From the cell containing the given text, extract its center point as [x, y] coordinate. 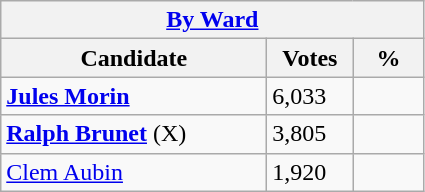
Clem Aubin [134, 172]
1,920 [310, 172]
6,033 [310, 96]
Votes [310, 58]
Candidate [134, 58]
Jules Morin [134, 96]
3,805 [310, 134]
By Ward [212, 20]
% [388, 58]
Ralph Brunet (X) [134, 134]
